Find where the given text appears and provide that cell's center as [X, Y] coordinate. 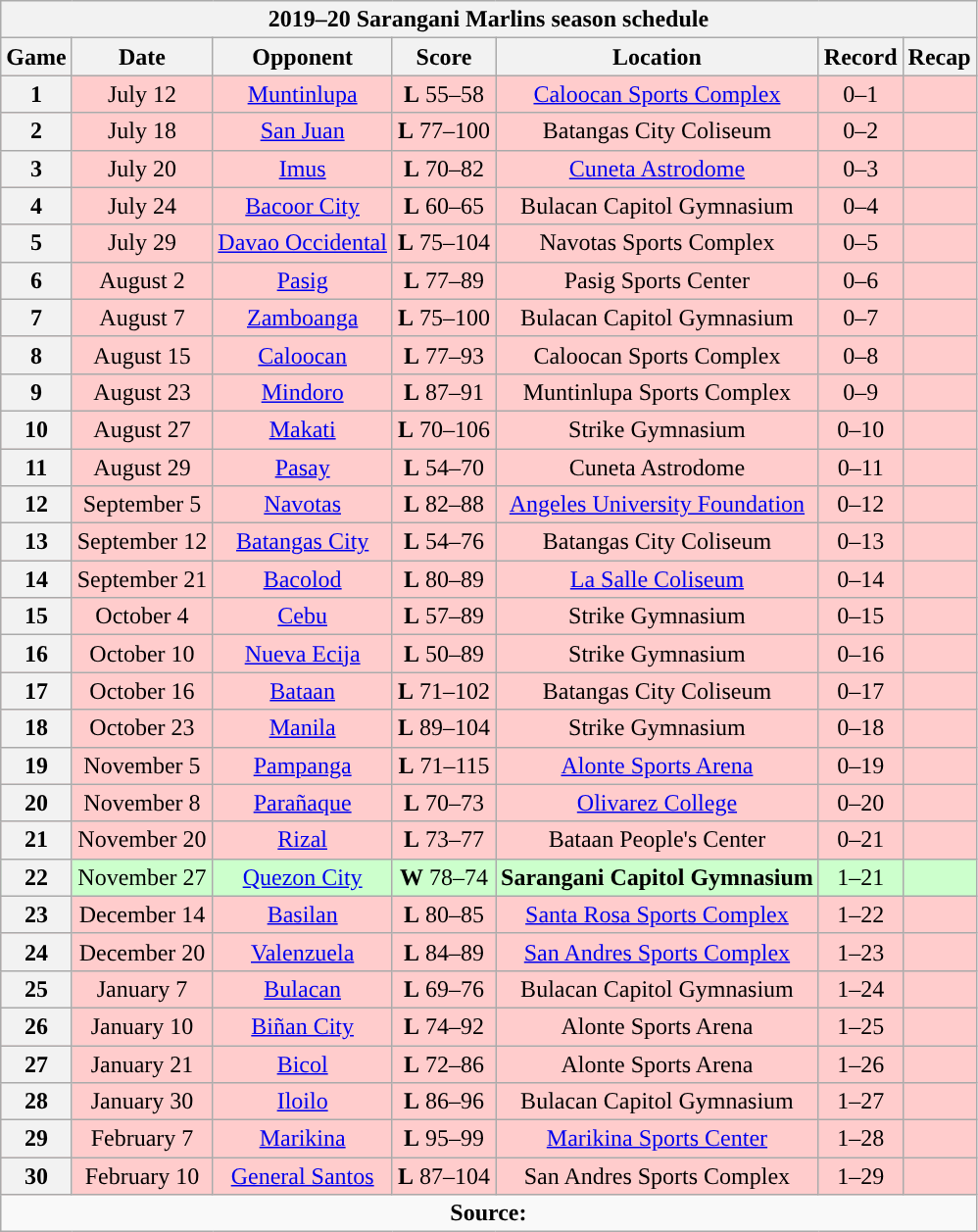
L 77–100 [443, 131]
November 5 [142, 765]
0–14 [860, 579]
Manila [303, 728]
Bicol [303, 1063]
L 54–70 [443, 468]
Imus [303, 169]
20 [36, 803]
L 75–100 [443, 318]
Mindoro [303, 392]
L 80–85 [443, 914]
26 [36, 1026]
L 50–89 [443, 654]
Iloilo [303, 1102]
Navotas Sports Complex [658, 243]
1–25 [860, 1026]
Pasig [303, 280]
5 [36, 243]
24 [36, 952]
Recap [939, 57]
Bacoor City [303, 206]
Muntinlupa [303, 94]
L 75–104 [443, 243]
L 82–88 [443, 505]
21 [36, 840]
December 14 [142, 914]
Olivarez College [658, 803]
Score [443, 57]
February 7 [142, 1139]
December 20 [142, 952]
Basilan [303, 914]
July 24 [142, 206]
Batangas City [303, 542]
July 18 [142, 131]
1–24 [860, 989]
August 27 [142, 429]
Marikina [303, 1139]
0–2 [860, 131]
Caloocan [303, 355]
7 [36, 318]
L 73–77 [443, 840]
January 10 [142, 1026]
January 30 [142, 1102]
Rizal [303, 840]
10 [36, 429]
July 29 [142, 243]
0–10 [860, 429]
L 89–104 [443, 728]
September 5 [142, 505]
15 [36, 616]
16 [36, 654]
L 70–82 [443, 169]
0–7 [860, 318]
0–4 [860, 206]
3 [36, 169]
19 [36, 765]
L 84–89 [443, 952]
Nueva Ecija [303, 654]
October 23 [142, 728]
22 [36, 877]
12 [36, 505]
Location [658, 57]
November 20 [142, 840]
Angeles University Foundation [658, 505]
L 70–73 [443, 803]
January 21 [142, 1063]
La Salle Coliseum [658, 579]
Pasay [303, 468]
Marikina Sports Center [658, 1139]
2019–20 Sarangani Marlins season schedule [488, 20]
L 71–115 [443, 765]
L 86–96 [443, 1102]
0–15 [860, 616]
Pampanga [303, 765]
1–29 [860, 1176]
L 55–58 [443, 94]
November 27 [142, 877]
L 72–86 [443, 1063]
Makati [303, 429]
Pasig Sports Center [658, 280]
Bacolod [303, 579]
0–11 [860, 468]
August 15 [142, 355]
Bataan [303, 691]
0–20 [860, 803]
0–17 [860, 691]
L 95–99 [443, 1139]
0–3 [860, 169]
13 [36, 542]
August 29 [142, 468]
Source: [488, 1213]
Biñan City [303, 1026]
November 8 [142, 803]
Game [36, 57]
General Santos [303, 1176]
0–9 [860, 392]
0–8 [860, 355]
July 20 [142, 169]
Davao Occidental [303, 243]
9 [36, 392]
25 [36, 989]
8 [36, 355]
0–6 [860, 280]
L 87–91 [443, 392]
L 57–89 [443, 616]
L 87–104 [443, 1176]
29 [36, 1139]
0–13 [860, 542]
0–19 [860, 765]
1–26 [860, 1063]
Quezon City [303, 877]
September 12 [142, 542]
September 21 [142, 579]
14 [36, 579]
L 80–89 [443, 579]
0–1 [860, 94]
28 [36, 1102]
August 7 [142, 318]
18 [36, 728]
L 70–106 [443, 429]
27 [36, 1063]
1–22 [860, 914]
October 4 [142, 616]
L 77–89 [443, 280]
July 12 [142, 94]
Record [860, 57]
Zamboanga [303, 318]
11 [36, 468]
17 [36, 691]
L 77–93 [443, 355]
30 [36, 1176]
August 23 [142, 392]
6 [36, 280]
October 10 [142, 654]
23 [36, 914]
2 [36, 131]
L 71–102 [443, 691]
Opponent [303, 57]
Sarangani Capitol Gymnasium [658, 877]
1 [36, 94]
August 2 [142, 280]
W 78–74 [443, 877]
0–5 [860, 243]
1–28 [860, 1139]
L 60–65 [443, 206]
Parañaque [303, 803]
Navotas [303, 505]
L 74–92 [443, 1026]
Muntinlupa Sports Complex [658, 392]
1–23 [860, 952]
1–21 [860, 877]
Santa Rosa Sports Complex [658, 914]
Bulacan [303, 989]
0–18 [860, 728]
February 10 [142, 1176]
0–16 [860, 654]
0–12 [860, 505]
Bataan People's Center [658, 840]
Valenzuela [303, 952]
San Juan [303, 131]
January 7 [142, 989]
0–21 [860, 840]
Cebu [303, 616]
October 16 [142, 691]
Date [142, 57]
L 69–76 [443, 989]
L 54–76 [443, 542]
1–27 [860, 1102]
4 [36, 206]
